From the cell containing the given text, extract its center point as [X, Y] coordinate. 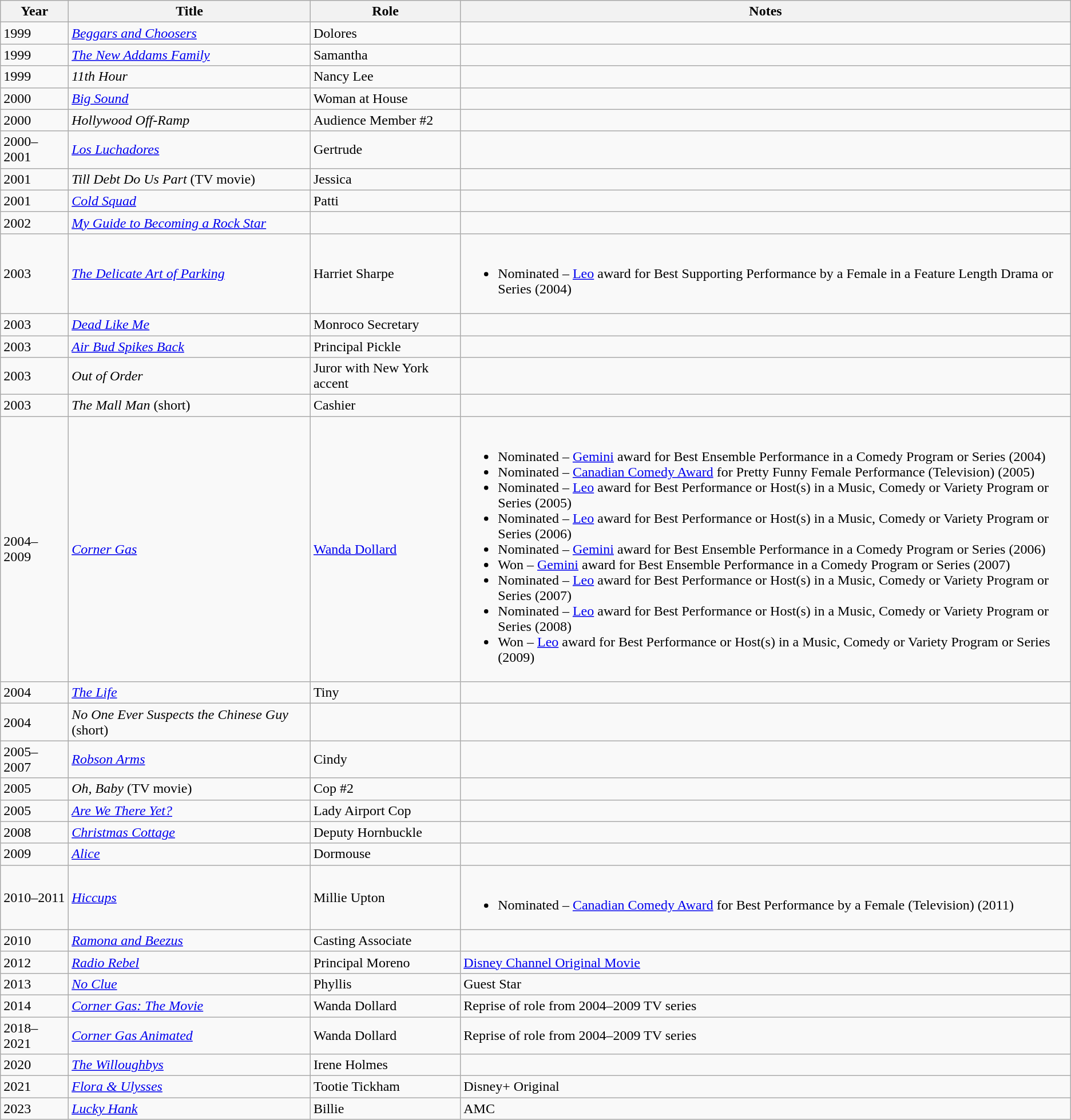
Out of Order [190, 376]
Hollywood Off-Ramp [190, 120]
The Delicate Art of Parking [190, 273]
2012 [34, 962]
Disney+ Original [765, 1087]
2008 [34, 832]
Christmas Cottage [190, 832]
Patti [385, 201]
Dead Like Me [190, 324]
2005–2007 [34, 760]
Dolores [385, 33]
Cop #2 [385, 789]
Cindy [385, 760]
Nominated – Leo award for Best Supporting Performance by a Female in a Feature Length Drama or Series (2004) [765, 273]
My Guide to Becoming a Rock Star [190, 223]
Monroco Secretary [385, 324]
Radio Rebel [190, 962]
Irene Holmes [385, 1065]
Nominated – Canadian Comedy Award for Best Performance by a Female (Television) (2011) [765, 897]
2023 [34, 1109]
2004–2009 [34, 549]
Disney Channel Original Movie [765, 962]
Ramona and Beezus [190, 940]
2010–2011 [34, 897]
Woman at House [385, 98]
2009 [34, 854]
Principal Pickle [385, 346]
Beggars and Choosers [190, 33]
2020 [34, 1065]
Samantha [385, 55]
2013 [34, 984]
Dormouse [385, 854]
Role [385, 11]
Corner Gas Animated [190, 1035]
Oh, Baby (TV movie) [190, 789]
Till Debt Do Us Part (TV movie) [190, 179]
Los Luchadores [190, 150]
Alice [190, 854]
Corner Gas [190, 549]
No One Ever Suspects the Chinese Guy (short) [190, 722]
Harriet Sharpe [385, 273]
Title [190, 11]
2014 [34, 1006]
The Life [190, 693]
AMC [765, 1109]
Air Bud Spikes Back [190, 346]
11th Hour [190, 77]
Juror with New York accent [385, 376]
2018–2021 [34, 1035]
Nancy Lee [385, 77]
Corner Gas: The Movie [190, 1006]
Robson Arms [190, 760]
Casting Associate [385, 940]
Tiny [385, 693]
Billie [385, 1109]
No Clue [190, 984]
2000–2001 [34, 150]
Jessica [385, 179]
Phyllis [385, 984]
Deputy Hornbuckle [385, 832]
The Willoughbys [190, 1065]
Year [34, 11]
2010 [34, 940]
Guest Star [765, 984]
Audience Member #2 [385, 120]
2021 [34, 1087]
Cold Squad [190, 201]
Flora & Ulysses [190, 1087]
The Mall Man (short) [190, 406]
Lady Airport Cop [385, 811]
2002 [34, 223]
Notes [765, 11]
The New Addams Family [190, 55]
Lucky Hank [190, 1109]
Hiccups [190, 897]
Principal Moreno [385, 962]
Millie Upton [385, 897]
Gertrude [385, 150]
Cashier [385, 406]
Are We There Yet? [190, 811]
Big Sound [190, 98]
Tootie Tickham [385, 1087]
